From the cell containing the given text, extract its center point as (x, y) coordinate. 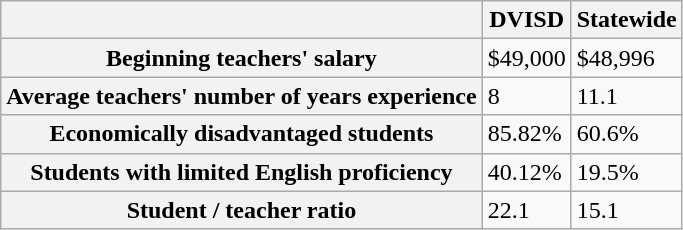
22.1 (526, 210)
8 (526, 96)
40.12% (526, 172)
Economically disadvantaged students (242, 134)
Students with limited English proficiency (242, 172)
15.1 (626, 210)
60.6% (626, 134)
Statewide (626, 20)
DVISD (526, 20)
Beginning teachers' salary (242, 58)
85.82% (526, 134)
11.1 (626, 96)
$49,000 (526, 58)
$48,996 (626, 58)
19.5% (626, 172)
Student / teacher ratio (242, 210)
Average teachers' number of years experience (242, 96)
